Output the (x, y) coordinate of the center of the cell containing the given text.  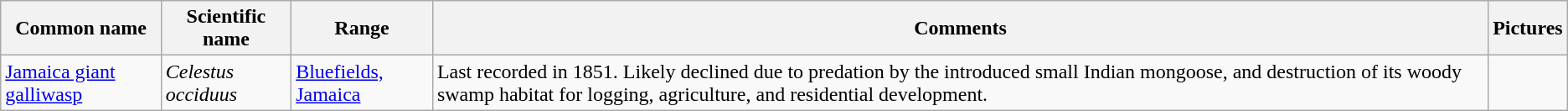
Jamaica giant galliwasp (80, 82)
Scientific name (226, 29)
Bluefields, Jamaica (362, 82)
Range (362, 29)
Common name (80, 29)
Comments (960, 29)
Pictures (1528, 29)
Celestus occiduus (226, 82)
